Scan for the cell matching the given text and deliver its (x, y) coordinate at center. 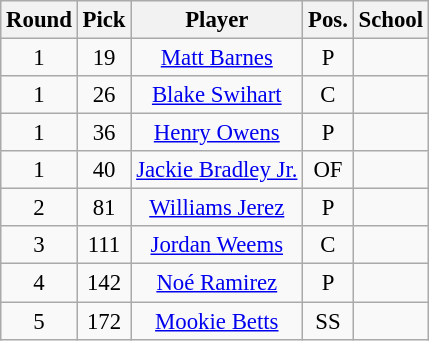
36 (104, 133)
Pick (104, 20)
Pos. (328, 20)
Jackie Bradley Jr. (217, 170)
111 (104, 245)
Blake Swihart (217, 95)
Mookie Betts (217, 321)
Noé Ramirez (217, 283)
4 (39, 283)
SS (328, 321)
OF (328, 170)
3 (39, 245)
26 (104, 95)
5 (39, 321)
40 (104, 170)
2 (39, 208)
Jordan Weems (217, 245)
19 (104, 58)
Player (217, 20)
Henry Owens (217, 133)
142 (104, 283)
School (390, 20)
Williams Jerez (217, 208)
172 (104, 321)
Matt Barnes (217, 58)
81 (104, 208)
Round (39, 20)
